Locate the cell with the specified text and output its [x, y] center coordinate. 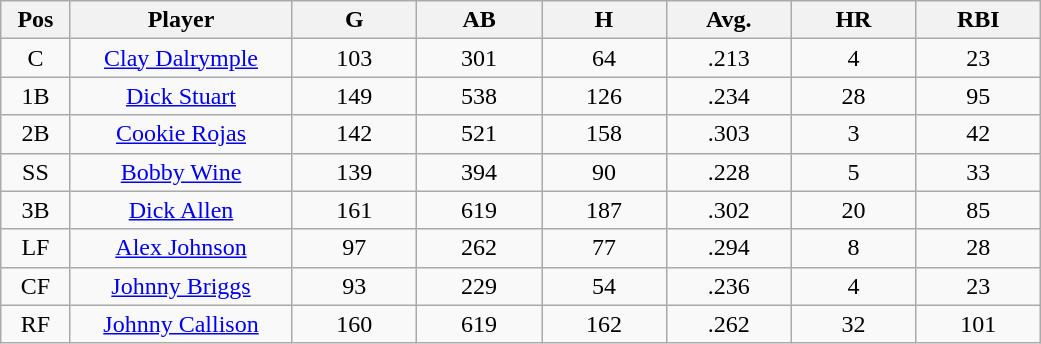
.262 [728, 324]
.213 [728, 58]
1B [36, 96]
LF [36, 248]
.303 [728, 134]
.234 [728, 96]
Cookie Rojas [181, 134]
3 [854, 134]
C [36, 58]
32 [854, 324]
301 [480, 58]
Dick Stuart [181, 96]
CF [36, 286]
5 [854, 172]
161 [354, 210]
Johnny Callison [181, 324]
Pos [36, 20]
538 [480, 96]
54 [604, 286]
.302 [728, 210]
64 [604, 58]
90 [604, 172]
77 [604, 248]
126 [604, 96]
8 [854, 248]
RF [36, 324]
Bobby Wine [181, 172]
187 [604, 210]
3B [36, 210]
33 [978, 172]
RBI [978, 20]
142 [354, 134]
2B [36, 134]
162 [604, 324]
Johnny Briggs [181, 286]
HR [854, 20]
101 [978, 324]
160 [354, 324]
SS [36, 172]
149 [354, 96]
158 [604, 134]
97 [354, 248]
103 [354, 58]
229 [480, 286]
.294 [728, 248]
42 [978, 134]
G [354, 20]
.236 [728, 286]
Alex Johnson [181, 248]
521 [480, 134]
139 [354, 172]
394 [480, 172]
H [604, 20]
Dick Allen [181, 210]
20 [854, 210]
Clay Dalrymple [181, 58]
.228 [728, 172]
Player [181, 20]
93 [354, 286]
85 [978, 210]
95 [978, 96]
AB [480, 20]
Avg. [728, 20]
262 [480, 248]
